Scan for the cell matching the given text and deliver its (X, Y) coordinate at center. 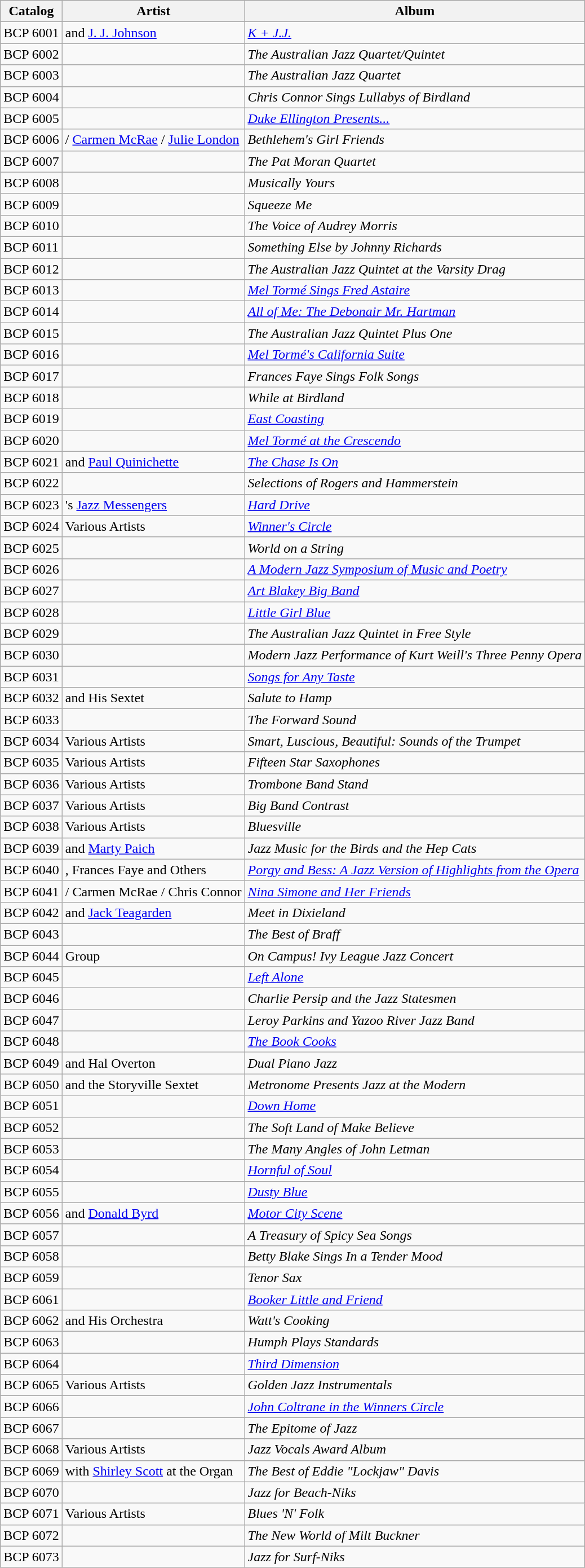
BCP 6051 (32, 1106)
Something Else by Johnny Richards (415, 247)
Trombone Band Stand (415, 784)
BCP 6040 (32, 870)
Charlie Persip and the Jazz Statesmen (415, 999)
A Modern Jazz Symposium of Music and Poetry (415, 569)
BCP 6017 (32, 376)
Bethlehem's Girl Friends (415, 140)
While at Birdland (415, 398)
BCP 6031 (32, 677)
Third Dimension (415, 1364)
The Best of Braff (415, 934)
BCP 6028 (32, 612)
BCP 6006 (32, 140)
BCP 6012 (32, 269)
Bluesville (415, 827)
Porgy and Bess: A Jazz Version of Highlights from the Opera (415, 870)
The Voice of Audrey Morris (415, 226)
BCP 6054 (32, 1170)
BCP 6007 (32, 161)
Dusty Blue (415, 1192)
BCP 6041 (32, 891)
BCP 6035 (32, 763)
BCP 6033 (32, 720)
BCP 6070 (32, 1492)
Big Band Contrast (415, 805)
Watt's Cooking (415, 1321)
and His Sextet (153, 698)
/ Carmen McRae / Chris Connor (153, 891)
BCP 6015 (32, 333)
Hard Drive (415, 505)
BCP 6010 (32, 226)
Art Blakey Big Band (415, 591)
BCP 6001 (32, 33)
BCP 6053 (32, 1149)
BCP 6045 (32, 977)
Meet in Dixieland (415, 913)
BCP 6064 (32, 1364)
Left Alone (415, 977)
BCP 6029 (32, 634)
Jazz for Beach-Niks (415, 1492)
BCP 6008 (32, 183)
Motor City Scene (415, 1213)
BCP 6038 (32, 827)
and Paul Quinichette (153, 462)
BCP 6073 (32, 1557)
BCP 6030 (32, 655)
BCP 6072 (32, 1535)
BCP 6044 (32, 956)
Betty Blake Sings In a Tender Mood (415, 1256)
BCP 6027 (32, 591)
BCP 6052 (32, 1127)
BCP 6048 (32, 1042)
The Soft Land of Make Believe (415, 1127)
Little Girl Blue (415, 612)
John Coltrane in the Winners Circle (415, 1407)
The Epitome of Jazz (415, 1428)
BCP 6068 (32, 1450)
BCP 6063 (32, 1342)
BCP 6021 (32, 462)
BCP 6025 (32, 548)
BCP 6003 (32, 76)
BCP 6057 (32, 1235)
The Best of Eddie "Lockjaw" Davis (415, 1471)
Jazz Music for the Birds and the Hep Cats (415, 848)
Squeeze Me (415, 204)
K + J.J. (415, 33)
Mel Tormé at the Crescendo (415, 441)
BCP 6046 (32, 999)
and His Orchestra (153, 1321)
Hornful of Soul (415, 1170)
BCP 6020 (32, 441)
BCP 6002 (32, 54)
Nina Simone and Her Friends (415, 891)
BCP 6022 (32, 483)
/ Carmen McRae / Julie London (153, 140)
and Hal Overton (153, 1063)
The Book Cooks (415, 1042)
Tenor Sax (415, 1278)
The Chase Is On (415, 462)
Selections of Rogers and Hammerstein (415, 483)
BCP 6065 (32, 1385)
The Australian Jazz Quintet at the Varsity Drag (415, 269)
Golden Jazz Instrumentals (415, 1385)
East Coasting (415, 419)
Artist (153, 11)
BCP 6009 (32, 204)
BCP 6049 (32, 1063)
and J. J. Johnson (153, 33)
Fifteen Star Saxophones (415, 763)
BCP 6024 (32, 526)
Blues 'N' Folk (415, 1514)
BCP 6018 (32, 398)
The Australian Jazz Quartet (415, 76)
The New World of Milt Buckner (415, 1535)
BCP 6071 (32, 1514)
BCP 6014 (32, 312)
BCP 6042 (32, 913)
BCP 6056 (32, 1213)
BCP 6047 (32, 1020)
Mel Tormé's California Suite (415, 355)
BCP 6004 (32, 97)
Duke Ellington Presents... (415, 118)
BCP 6050 (32, 1085)
BCP 6036 (32, 784)
BCP 6034 (32, 741)
A Treasury of Spicy Sea Songs (415, 1235)
The Australian Jazz Quintet Plus One (415, 333)
BCP 6062 (32, 1321)
Winner's Circle (415, 526)
Modern Jazz Performance of Kurt Weill's Three Penny Opera (415, 655)
BCP 6043 (32, 934)
Metronome Presents Jazz at the Modern (415, 1085)
Chris Connor Sings Lullabys of Birdland (415, 97)
Jazz Vocals Award Album (415, 1450)
BCP 6058 (32, 1256)
The Forward Sound (415, 720)
BCP 6005 (32, 118)
Leroy Parkins and Yazoo River Jazz Band (415, 1020)
Catalog (32, 11)
On Campus! Ivy League Jazz Concert (415, 956)
All of Me: The Debonair Mr. Hartman (415, 312)
BCP 6019 (32, 419)
BCP 6067 (32, 1428)
Mel Tormé Sings Fred Astaire (415, 290)
BCP 6023 (32, 505)
BCP 6026 (32, 569)
Musically Yours (415, 183)
Booker Little and Friend (415, 1299)
BCP 6061 (32, 1299)
, Frances Faye and Others (153, 870)
The Australian Jazz Quintet in Free Style (415, 634)
World on a String (415, 548)
Salute to Hamp (415, 698)
Down Home (415, 1106)
BCP 6039 (32, 848)
and Marty Paich (153, 848)
with Shirley Scott at the Organ (153, 1471)
The Pat Moran Quartet (415, 161)
's Jazz Messengers (153, 505)
BCP 6059 (32, 1278)
Dual Piano Jazz (415, 1063)
The Australian Jazz Quartet/Quintet (415, 54)
Album (415, 11)
The Many Angles of John Letman (415, 1149)
and Jack Teagarden (153, 913)
and Donald Byrd (153, 1213)
BCP 6032 (32, 698)
BCP 6011 (32, 247)
and the Storyville Sextet (153, 1085)
Group (153, 956)
BCP 6037 (32, 805)
BCP 6066 (32, 1407)
BCP 6069 (32, 1471)
Frances Faye Sings Folk Songs (415, 376)
Jazz for Surf-Niks (415, 1557)
BCP 6016 (32, 355)
Songs for Any Taste (415, 677)
Humph Plays Standards (415, 1342)
Smart, Luscious, Beautiful: Sounds of the Trumpet (415, 741)
BCP 6055 (32, 1192)
BCP 6013 (32, 290)
